For the text-containing cell, return its midpoint in (X, Y) coordinate format. 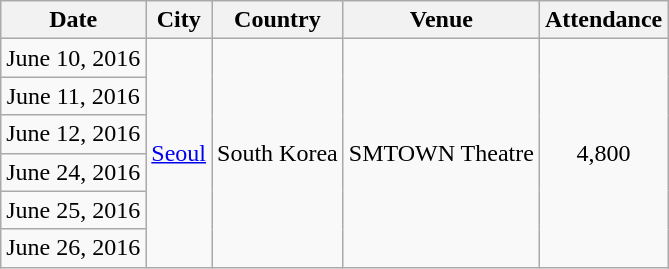
SMTOWN Theatre (441, 153)
Seoul (179, 153)
Attendance (603, 20)
June 11, 2016 (74, 96)
Date (74, 20)
June 25, 2016 (74, 210)
June 24, 2016 (74, 172)
June 26, 2016 (74, 248)
South Korea (278, 153)
Country (278, 20)
Venue (441, 20)
June 12, 2016 (74, 134)
June 10, 2016 (74, 58)
4,800 (603, 153)
City (179, 20)
